Capture the cell that displays the provided text and extract its (x, y) central coordinate. 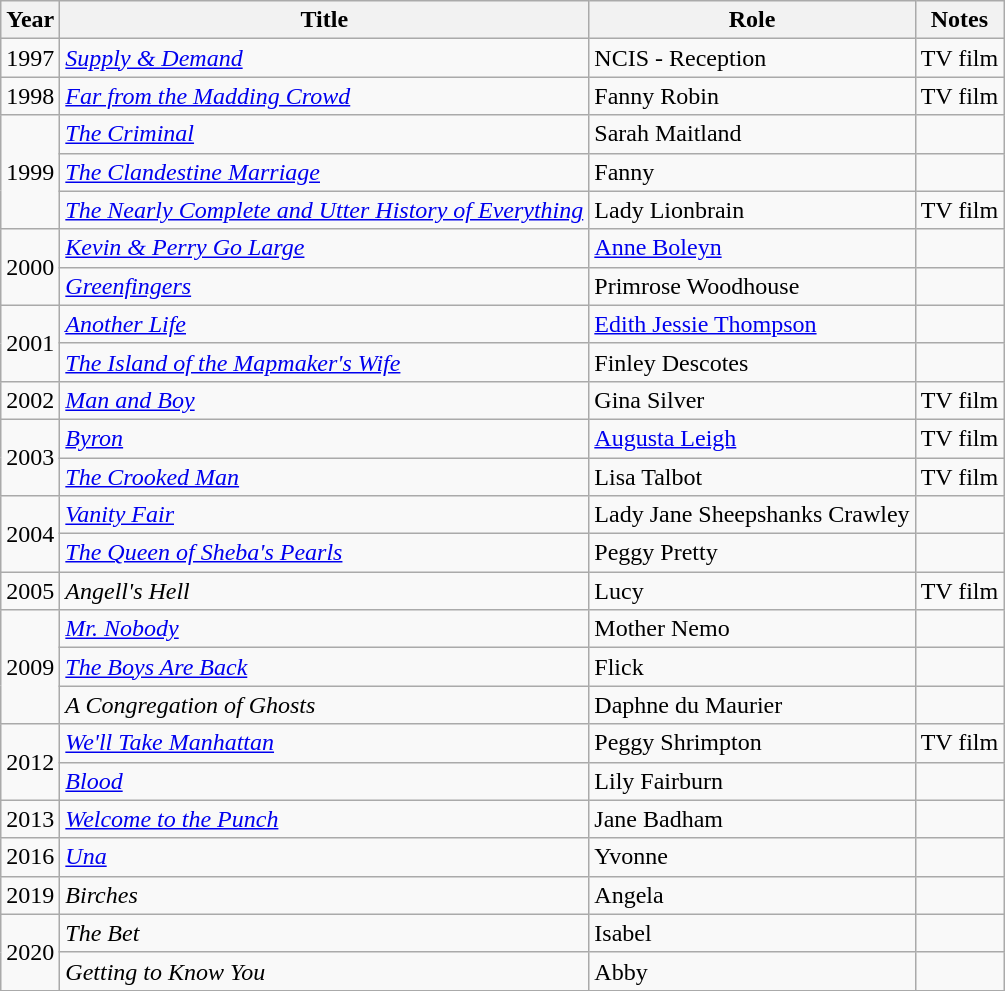
NCIS - Reception (752, 58)
Title (324, 20)
Fanny Robin (752, 96)
Yvonne (752, 857)
2019 (30, 895)
Peggy Shrimpton (752, 743)
Daphne du Maurier (752, 705)
Welcome to the Punch (324, 819)
Notes (960, 20)
Man and Boy (324, 400)
2013 (30, 819)
Far from the Madding Crowd (324, 96)
Blood (324, 781)
The Bet (324, 933)
A Congregation of Ghosts (324, 705)
2004 (30, 534)
2003 (30, 457)
Role (752, 20)
The Crooked Man (324, 477)
Flick (752, 667)
Angela (752, 895)
Byron (324, 438)
The Queen of Sheba's Pearls (324, 553)
The Island of the Mapmaker's Wife (324, 362)
2020 (30, 952)
Birches (324, 895)
1997 (30, 58)
Getting to Know You (324, 971)
Augusta Leigh (752, 438)
Primrose Woodhouse (752, 286)
Jane Badham (752, 819)
Kevin & Perry Go Large (324, 248)
The Boys Are Back (324, 667)
Una (324, 857)
Supply & Demand (324, 58)
Gina Silver (752, 400)
2002 (30, 400)
Isabel (752, 933)
Lady Lionbrain (752, 210)
Lily Fairburn (752, 781)
2012 (30, 762)
Mr. Nobody (324, 629)
Peggy Pretty (752, 553)
2000 (30, 267)
Abby (752, 971)
Mother Nemo (752, 629)
The Criminal (324, 134)
Lisa Talbot (752, 477)
2016 (30, 857)
Vanity Fair (324, 515)
Lady Jane Sheepshanks Crawley (752, 515)
Finley Descotes (752, 362)
Anne Boleyn (752, 248)
Angell's Hell (324, 591)
The Clandestine Marriage (324, 172)
We'll Take Manhattan (324, 743)
The Nearly Complete and Utter History of Everything (324, 210)
Fanny (752, 172)
1998 (30, 96)
Greenfingers (324, 286)
2001 (30, 343)
Year (30, 20)
Edith Jessie Thompson (752, 324)
2005 (30, 591)
Lucy (752, 591)
1999 (30, 172)
Sarah Maitland (752, 134)
Another Life (324, 324)
2009 (30, 667)
